Extract the (X, Y) coordinate from the center of the cell holding the provided text.  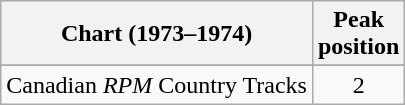
Canadian RPM Country Tracks (157, 85)
Peakposition (358, 34)
2 (358, 85)
Chart (1973–1974) (157, 34)
